Output the [x, y] coordinate of the center of the cell containing the given text.  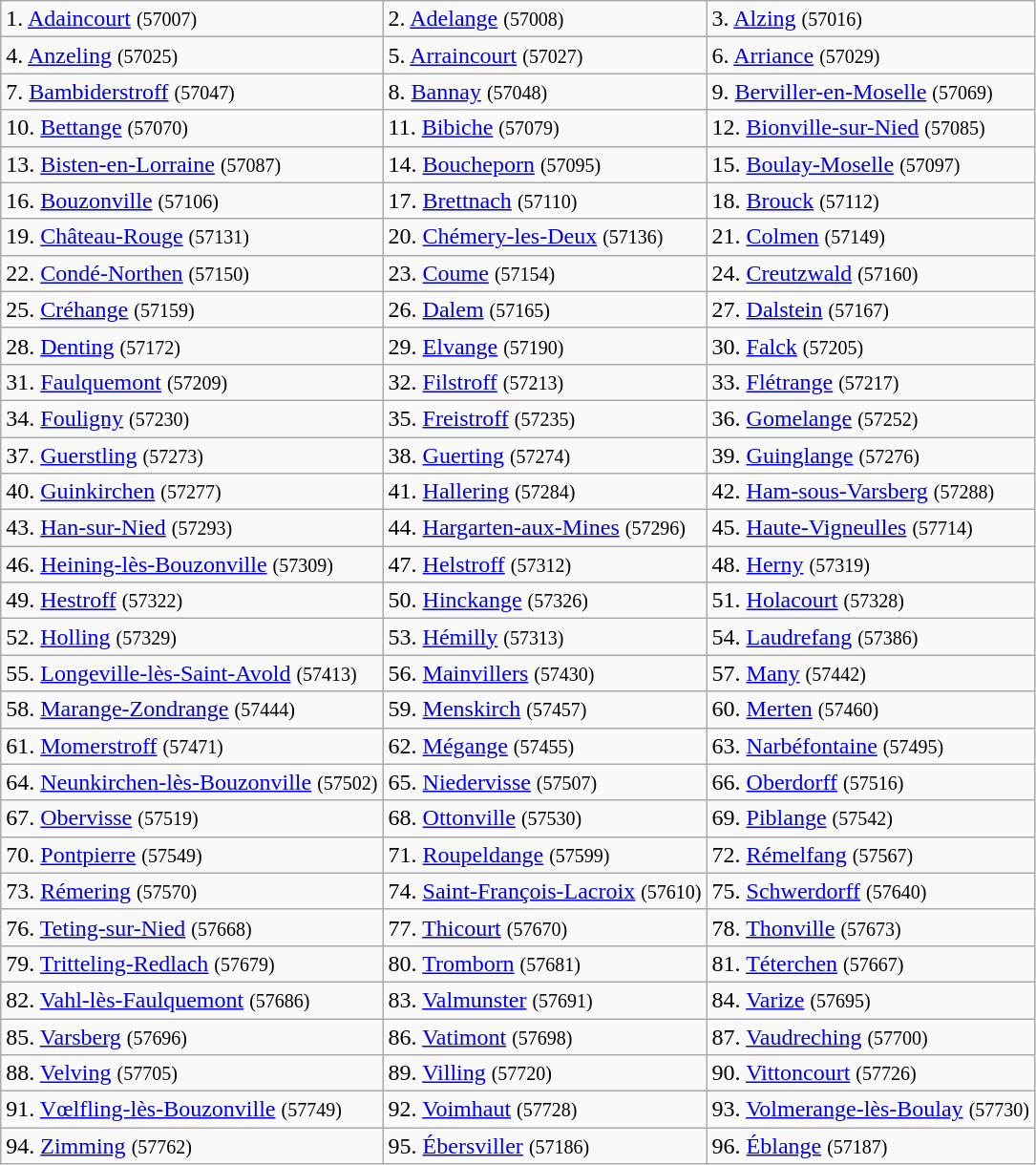
9. Berviller-en-Moselle (57069) [871, 92]
34. Fouligny (57230) [192, 418]
6. Arriance (57029) [871, 55]
56. Mainvillers (57430) [544, 673]
33. Flétrange (57217) [871, 382]
88. Velving (57705) [192, 1073]
23. Coume (57154) [544, 273]
32. Filstroff (57213) [544, 382]
75. Schwerdorff (57640) [871, 891]
85. Varsberg (57696) [192, 1036]
37. Guerstling (57273) [192, 455]
71. Roupeldange (57599) [544, 855]
52. Holling (57329) [192, 637]
77. Thicourt (57670) [544, 927]
46. Heining-lès-Bouzonville (57309) [192, 564]
74. Saint-François-Lacroix (57610) [544, 891]
72. Rémelfang (57567) [871, 855]
96. Éblange (57187) [871, 1146]
47. Helstroff (57312) [544, 564]
5. Arraincourt (57027) [544, 55]
40. Guinkirchen (57277) [192, 492]
83. Valmunster (57691) [544, 1000]
79. Tritteling-Redlach (57679) [192, 964]
70. Pontpierre (57549) [192, 855]
44. Hargarten-aux-Mines (57296) [544, 528]
73. Rémering (57570) [192, 891]
30. Falck (57205) [871, 346]
55. Longeville-lès-Saint-Avold (57413) [192, 673]
22. Condé-Northen (57150) [192, 273]
24. Creutzwald (57160) [871, 273]
35. Freistroff (57235) [544, 418]
19. Château-Rouge (57131) [192, 237]
13. Bisten-en-Lorraine (57087) [192, 164]
65. Niedervisse (57507) [544, 782]
49. Hestroff (57322) [192, 601]
29. Elvange (57190) [544, 346]
87. Vaudreching (57700) [871, 1036]
67. Obervisse (57519) [192, 818]
61. Momerstroff (57471) [192, 746]
95. Ébersviller (57186) [544, 1146]
92. Voimhaut (57728) [544, 1110]
14. Boucheporn (57095) [544, 164]
57. Many (57442) [871, 673]
25. Créhange (57159) [192, 309]
78. Thonville (57673) [871, 927]
8. Bannay (57048) [544, 92]
94. Zimming (57762) [192, 1146]
59. Menskirch (57457) [544, 710]
80. Tromborn (57681) [544, 964]
62. Mégange (57455) [544, 746]
51. Holacourt (57328) [871, 601]
60. Merten (57460) [871, 710]
50. Hinckange (57326) [544, 601]
54. Laudrefang (57386) [871, 637]
27. Dalstein (57167) [871, 309]
86. Vatimont (57698) [544, 1036]
39. Guinglange (57276) [871, 455]
43. Han-sur-Nied (57293) [192, 528]
42. Ham-sous-Varsberg (57288) [871, 492]
21. Colmen (57149) [871, 237]
4. Anzeling (57025) [192, 55]
3. Alzing (57016) [871, 19]
1. Adaincourt (57007) [192, 19]
11. Bibiche (57079) [544, 128]
41. Hallering (57284) [544, 492]
10. Bettange (57070) [192, 128]
64. Neunkirchen-lès-Bouzonville (57502) [192, 782]
31. Faulquemont (57209) [192, 382]
7. Bambiderstroff (57047) [192, 92]
69. Piblange (57542) [871, 818]
12. Bionville-sur-Nied (57085) [871, 128]
26. Dalem (57165) [544, 309]
2. Adelange (57008) [544, 19]
89. Villing (57720) [544, 1073]
15. Boulay-Moselle (57097) [871, 164]
82. Vahl-lès-Faulquemont (57686) [192, 1000]
68. Ottonville (57530) [544, 818]
63. Narbéfontaine (57495) [871, 746]
16. Bouzonville (57106) [192, 201]
38. Guerting (57274) [544, 455]
84. Varize (57695) [871, 1000]
53. Hémilly (57313) [544, 637]
36. Gomelange (57252) [871, 418]
76. Teting-sur-Nied (57668) [192, 927]
93. Volmerange-lès-Boulay (57730) [871, 1110]
45. Haute-Vigneulles (57714) [871, 528]
81. Téterchen (57667) [871, 964]
91. Vœlfling-lès-Bouzonville (57749) [192, 1110]
48. Herny (57319) [871, 564]
28. Denting (57172) [192, 346]
66. Oberdorff (57516) [871, 782]
17. Brettnach (57110) [544, 201]
90. Vittoncourt (57726) [871, 1073]
20. Chémery-les-Deux (57136) [544, 237]
18. Brouck (57112) [871, 201]
58. Marange-Zondrange (57444) [192, 710]
